For the text-containing cell, return its midpoint in (x, y) coordinate format. 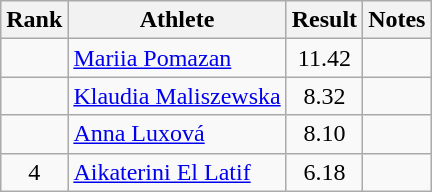
Athlete (177, 20)
Aikaterini El Latif (177, 172)
Notes (397, 20)
Mariia Pomazan (177, 58)
Result (324, 20)
Rank (34, 20)
Anna Luxová (177, 134)
Klaudia Maliszewska (177, 96)
11.42 (324, 58)
6.18 (324, 172)
4 (34, 172)
8.32 (324, 96)
8.10 (324, 134)
